Find where the given text appears and provide that cell's center as [X, Y] coordinate. 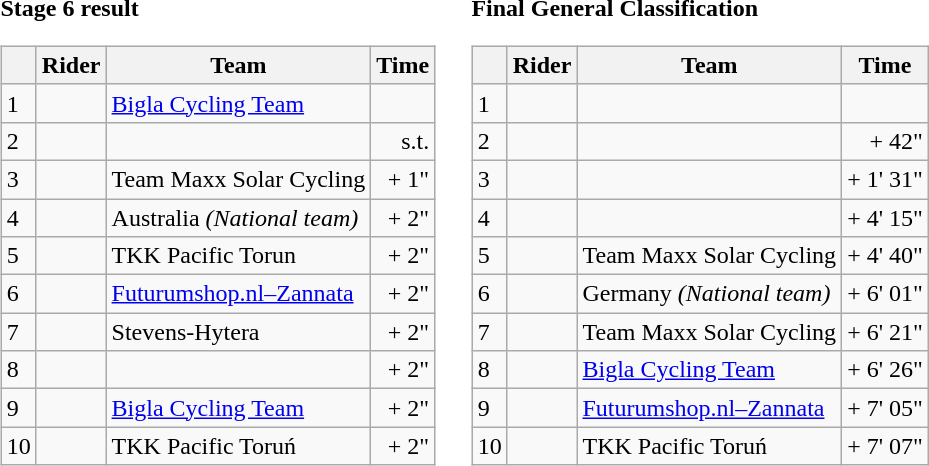
+ 6' 21" [886, 332]
Germany (National team) [710, 294]
+ 6' 26" [886, 370]
+ 42" [886, 141]
s.t. [403, 141]
TKK Pacific Torun [238, 256]
+ 1' 31" [886, 179]
+ 7' 07" [886, 446]
+ 6' 01" [886, 294]
+ 7' 05" [886, 408]
+ 1" [403, 179]
Australia (National team) [238, 217]
+ 4' 15" [886, 217]
Stevens-Hytera [238, 332]
+ 4' 40" [886, 256]
